Extract the (x, y) coordinate from the center of the cell holding the provided text.  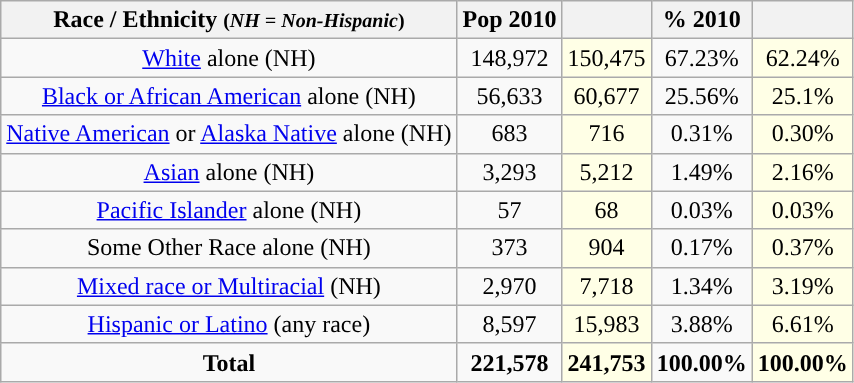
Some Other Race alone (NH) (229, 248)
25.1% (802, 96)
221,578 (510, 362)
716 (606, 134)
904 (606, 248)
Asian alone (NH) (229, 172)
150,475 (606, 58)
0.37% (802, 248)
60,677 (606, 96)
Native American or Alaska Native alone (NH) (229, 134)
15,983 (606, 324)
67.23% (702, 58)
2.16% (802, 172)
Pacific Islander alone (NH) (229, 210)
Race / Ethnicity (NH = Non-Hispanic) (229, 20)
25.56% (702, 96)
1.49% (702, 172)
Black or African American alone (NH) (229, 96)
% 2010 (702, 20)
62.24% (802, 58)
2,970 (510, 286)
Mixed race or Multiracial (NH) (229, 286)
0.30% (802, 134)
White alone (NH) (229, 58)
Total (229, 362)
56,633 (510, 96)
5,212 (606, 172)
373 (510, 248)
Hispanic or Latino (any race) (229, 324)
0.31% (702, 134)
57 (510, 210)
683 (510, 134)
3.19% (802, 286)
3,293 (510, 172)
1.34% (702, 286)
8,597 (510, 324)
Pop 2010 (510, 20)
148,972 (510, 58)
3.88% (702, 324)
68 (606, 210)
241,753 (606, 362)
0.17% (702, 248)
6.61% (802, 324)
7,718 (606, 286)
